Provide the (x, y) coordinate of the cell's center where the given text is located.  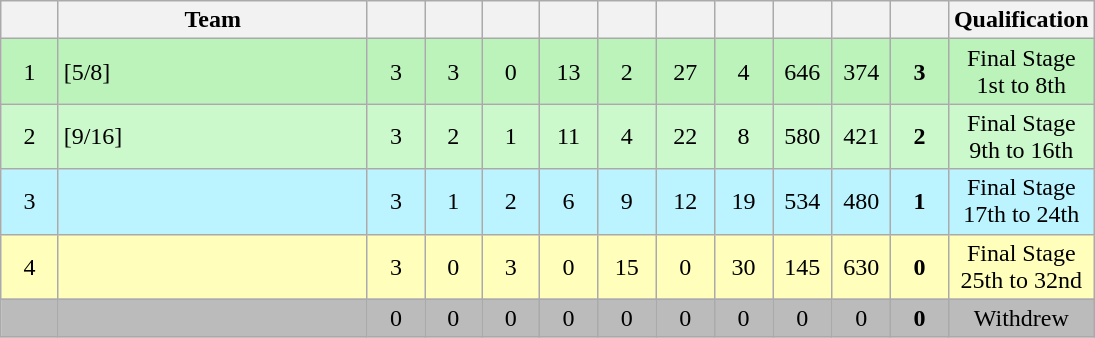
580 (802, 136)
[5/8] (212, 72)
8 (743, 136)
15 (627, 266)
6 (568, 202)
27 (685, 72)
Final Stage 25th to 32nd (1021, 266)
19 (743, 202)
Team (212, 20)
630 (862, 266)
Final Stage 9th to 16th (1021, 136)
Final Stage 1st to 8th (1021, 72)
12 (685, 202)
30 (743, 266)
[9/16] (212, 136)
9 (627, 202)
646 (802, 72)
Final Stage 17th to 24th (1021, 202)
421 (862, 136)
22 (685, 136)
Withdrew (1021, 318)
480 (862, 202)
11 (568, 136)
374 (862, 72)
145 (802, 266)
534 (802, 202)
Qualification (1021, 20)
13 (568, 72)
